Identify which cell holds the provided text, then report its (X, Y) central coordinate. 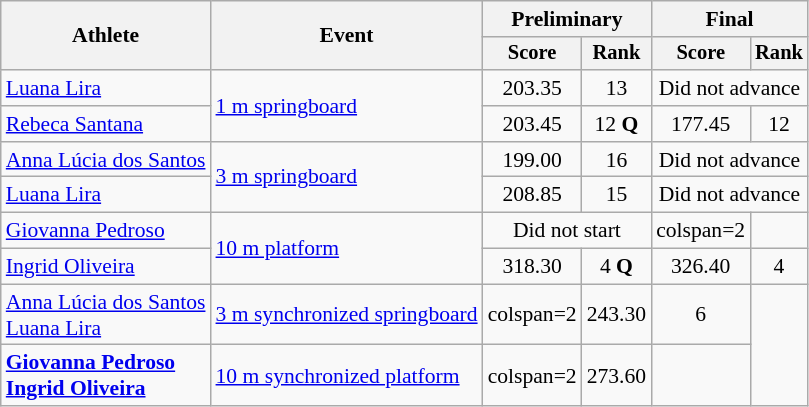
Athlete (106, 36)
10 m platform (347, 248)
12 Q (616, 124)
Event (347, 36)
13 (616, 88)
3 m springboard (347, 178)
4 (779, 267)
Ingrid Oliveira (106, 267)
177.45 (700, 124)
1 m springboard (347, 106)
Giovanna Pedroso (106, 231)
10 m synchronized platform (347, 376)
3 m synchronized springboard (347, 314)
6 (700, 314)
203.45 (532, 124)
273.60 (616, 376)
203.35 (532, 88)
Final (730, 19)
Anna Lúcia dos SantosLuana Lira (106, 314)
Anna Lúcia dos Santos (106, 160)
16 (616, 160)
326.40 (700, 267)
Rebeca Santana (106, 124)
4 Q (616, 267)
Did not start (568, 231)
208.85 (532, 195)
318.30 (532, 267)
199.00 (532, 160)
12 (779, 124)
Giovanna PedrosoIngrid Oliveira (106, 376)
243.30 (616, 314)
15 (616, 195)
Preliminary (568, 19)
